Return the [X, Y] coordinate for the center point of the cell that contains the specified text.  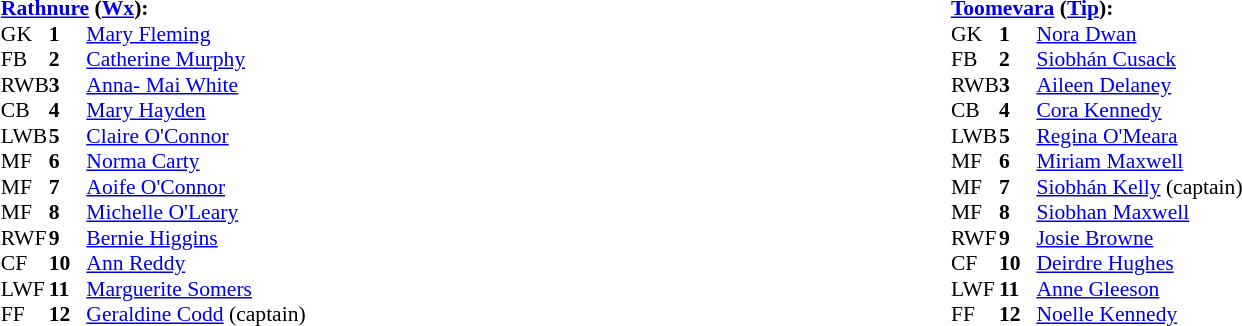
Josie Browne [1139, 238]
Aoife O'Connor [196, 187]
Norma Carty [196, 161]
Nora Dwan [1139, 34]
Marguerite Somers [196, 289]
Miriam Maxwell [1139, 161]
Siobhan Maxwell [1139, 213]
Siobhán Cusack [1139, 59]
Bernie Higgins [196, 238]
Aileen Delaney [1139, 85]
Cora Kennedy [1139, 111]
Anne Gleeson [1139, 289]
Ann Reddy [196, 263]
Michelle O'Leary [196, 213]
Mary Hayden [196, 111]
Siobhán Kelly (captain) [1139, 187]
Claire O'Connor [196, 136]
Regina O'Meara [1139, 136]
Deirdre Hughes [1139, 263]
Anna- Mai White [196, 85]
Catherine Murphy [196, 59]
Mary Fleming [196, 34]
